Locate the cell with the specified text and output its (X, Y) center coordinate. 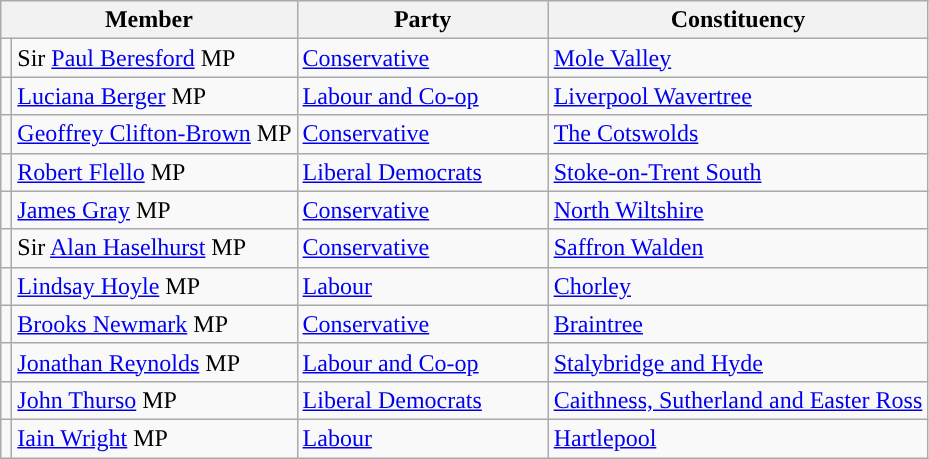
Liverpool Wavertree (738, 96)
Luciana Berger MP (154, 96)
Hartlepool (738, 438)
Geoffrey Clifton-Brown MP (154, 134)
Party (422, 20)
Caithness, Sutherland and Easter Ross (738, 400)
North Wiltshire (738, 210)
Chorley (738, 286)
James Gray MP (154, 210)
Stoke-on-Trent South (738, 172)
Jonathan Reynolds MP (154, 362)
Mole Valley (738, 58)
Sir Paul Beresford MP (154, 58)
Member (149, 20)
Iain Wright MP (154, 438)
Braintree (738, 324)
Lindsay Hoyle MP (154, 286)
Constituency (738, 20)
Saffron Walden (738, 248)
The Cotswolds (738, 134)
Brooks Newmark MP (154, 324)
John Thurso MP (154, 400)
Stalybridge and Hyde (738, 362)
Sir Alan Haselhurst MP (154, 248)
Robert Flello MP (154, 172)
